Search for the cell housing the specified text and yield its [x, y] center coordinate. 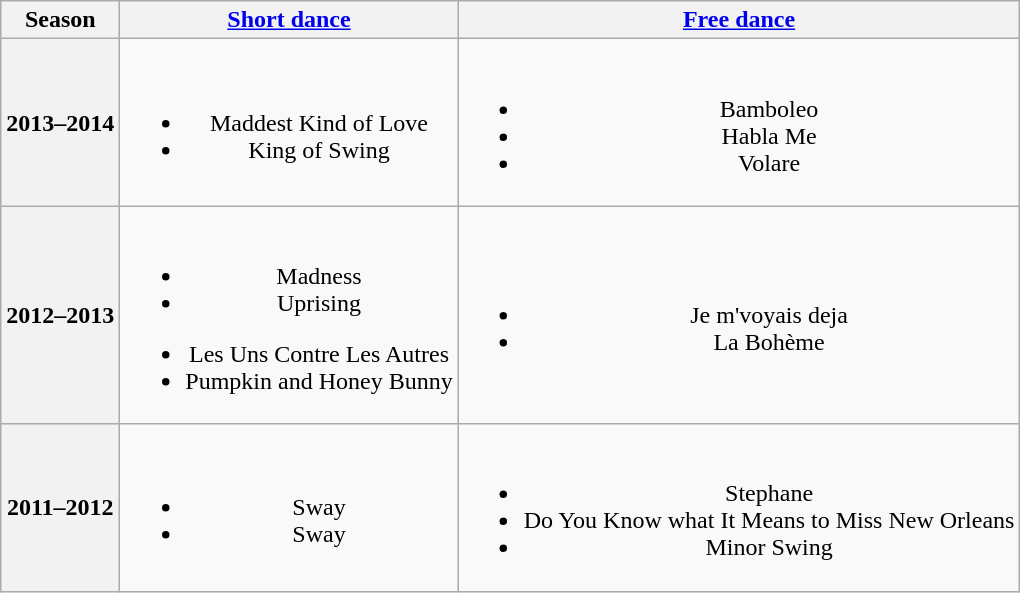
Stephane Do You Know what It Means to Miss New Orleans Minor Swing [739, 508]
Short dance [289, 20]
2011–2012 [60, 508]
Je m'voyais deja La Bohème [739, 315]
BamboleoHabla MeVolare [739, 122]
Sway Sway [289, 508]
2013–2014 [60, 122]
Season [60, 20]
Free dance [739, 20]
Madness Uprising Les Uns Contre Les Autres Pumpkin and Honey Bunny [289, 315]
Maddest Kind of Love King of Swing [289, 122]
2012–2013 [60, 315]
